Determine the (X, Y) coordinate at the center of the cell enclosing the given text.  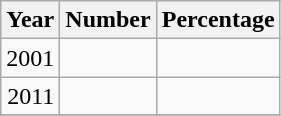
Percentage (218, 20)
Number (108, 20)
2011 (30, 96)
2001 (30, 58)
Year (30, 20)
